Find where the given text appears and provide that cell's center as [X, Y] coordinate. 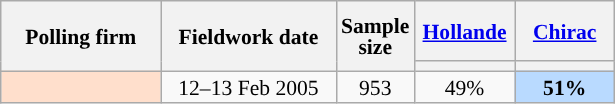
Hollande [464, 31]
953 [375, 86]
12–13 Feb 2005 [248, 86]
Chirac [565, 31]
Fieldwork date [248, 36]
Samplesize [375, 36]
51% [565, 86]
49% [464, 86]
Polling firm [81, 36]
